Pinpoint the cell where the given text exists, returning its (x, y) midpoint coordinate. 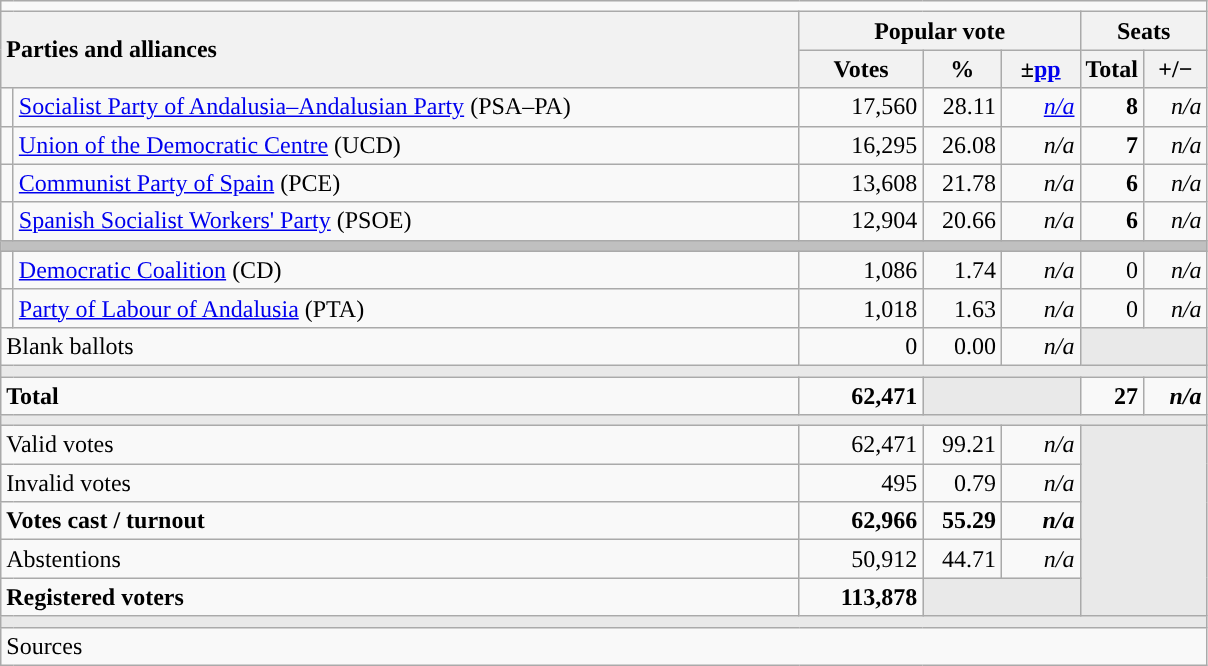
Votes cast / turnout (400, 521)
44.71 (962, 559)
Socialist Party of Andalusia–Andalusian Party (PSA–PA) (406, 107)
7 (1112, 145)
27 (1112, 395)
% (962, 69)
17,560 (861, 107)
Blank ballots (400, 346)
Union of the Democratic Centre (UCD) (406, 145)
Parties and alliances (400, 50)
50,912 (861, 559)
8 (1112, 107)
1.63 (962, 308)
Popular vote (940, 31)
Sources (604, 646)
16,295 (861, 145)
13,608 (861, 183)
Party of Labour of Andalusia (PTA) (406, 308)
Registered voters (400, 597)
26.08 (962, 145)
Votes (861, 69)
+/− (1176, 69)
495 (861, 483)
1.74 (962, 270)
1,086 (861, 270)
Communist Party of Spain (PCE) (406, 183)
99.21 (962, 445)
Democratic Coalition (CD) (406, 270)
113,878 (861, 597)
0.00 (962, 346)
12,904 (861, 221)
20.66 (962, 221)
62,966 (861, 521)
Abstentions (400, 559)
21.78 (962, 183)
0.79 (962, 483)
1,018 (861, 308)
55.29 (962, 521)
Invalid votes (400, 483)
±pp (1040, 69)
Valid votes (400, 445)
Spanish Socialist Workers' Party (PSOE) (406, 221)
Seats (1144, 31)
28.11 (962, 107)
